For the text-containing cell, return its midpoint in (X, Y) coordinate format. 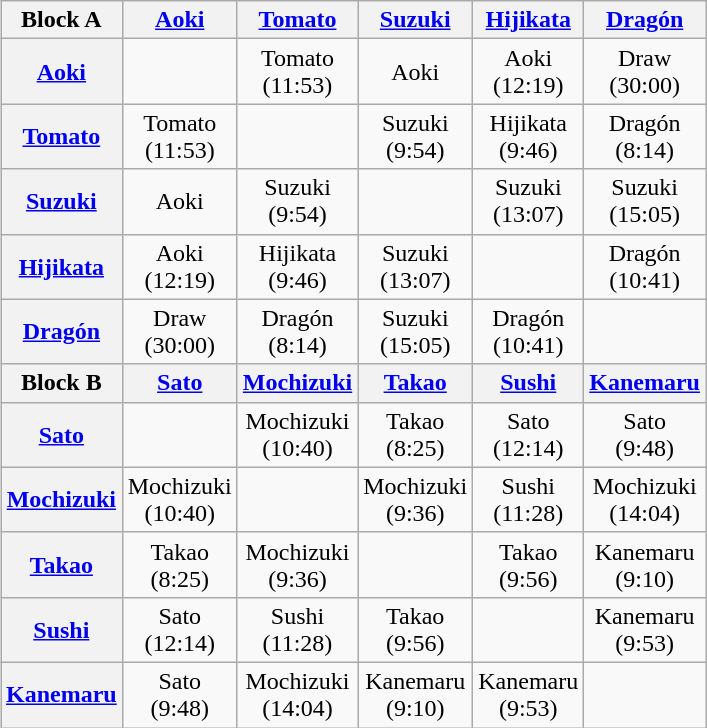
Block B (61, 383)
Block A (61, 20)
